Provide the (x, y) coordinate of the cell's center where the given text is located.  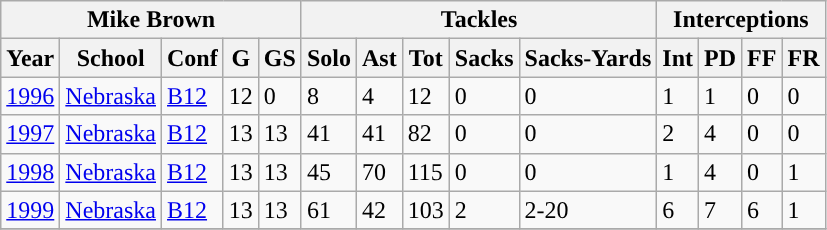
Tot (426, 58)
1997 (30, 134)
Interceptions (741, 20)
Tackles (478, 20)
42 (379, 210)
Int (678, 58)
82 (426, 134)
Mike Brown (152, 20)
FF (762, 58)
Conf (193, 58)
2-20 (588, 210)
Sacks (484, 58)
1998 (30, 172)
GS (280, 58)
115 (426, 172)
FR (804, 58)
1996 (30, 96)
1999 (30, 210)
61 (328, 210)
PD (720, 58)
70 (379, 172)
Sacks-Yards (588, 58)
G (240, 58)
45 (328, 172)
Solo (328, 58)
103 (426, 210)
8 (328, 96)
7 (720, 210)
Year (30, 58)
School (111, 58)
Ast (379, 58)
